Pinpoint the cell where the given text exists, returning its [x, y] midpoint coordinate. 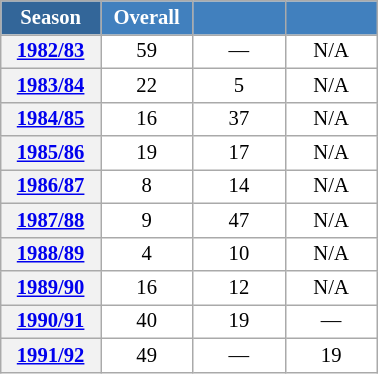
40 [146, 321]
47 [239, 220]
1982/83 [51, 51]
1986/87 [51, 186]
Season [51, 17]
12 [239, 287]
1987/88 [51, 220]
1985/86 [51, 153]
1989/90 [51, 287]
10 [239, 254]
Overall [146, 17]
49 [146, 355]
59 [146, 51]
9 [146, 220]
22 [146, 85]
1990/91 [51, 321]
4 [146, 254]
1991/92 [51, 355]
14 [239, 186]
1984/85 [51, 119]
1983/84 [51, 85]
5 [239, 85]
8 [146, 186]
1988/89 [51, 254]
17 [239, 153]
37 [239, 119]
